Detect which cell encompasses the target text, then output its [x, y] center coordinate. 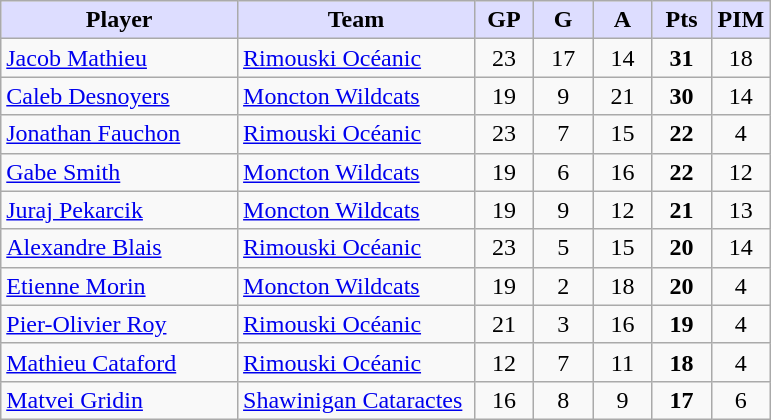
Shawinigan Cataractes [356, 400]
Alexandre Blais [120, 248]
GP [504, 20]
Matvei Gridin [120, 400]
5 [564, 248]
Gabe Smith [120, 172]
Jacob Mathieu [120, 58]
Etienne Morin [120, 286]
PIM [740, 20]
Team [356, 20]
Player [120, 20]
Mathieu Cataford [120, 362]
30 [682, 96]
Pts [682, 20]
Caleb Desnoyers [120, 96]
G [564, 20]
A [622, 20]
Juraj Pekarcik [120, 210]
13 [740, 210]
8 [564, 400]
2 [564, 286]
Jonathan Fauchon [120, 134]
11 [622, 362]
31 [682, 58]
Pier-Olivier Roy [120, 324]
3 [564, 324]
